Output the (X, Y) coordinate of the center of the cell containing the given text.  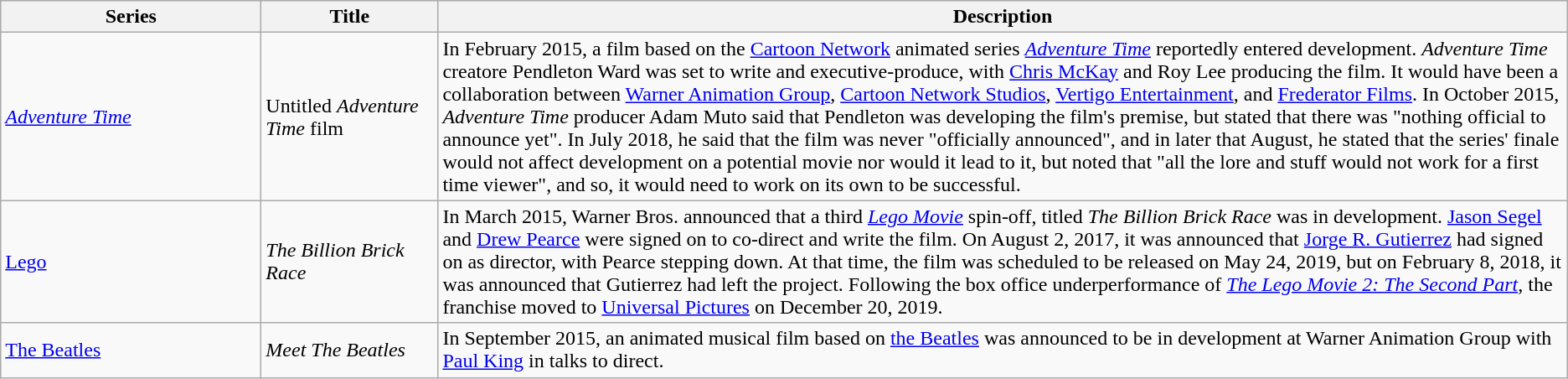
The Beatles (131, 350)
Untitled Adventure Time film (350, 117)
Description (1003, 17)
Series (131, 17)
Adventure Time (131, 117)
Title (350, 17)
Meet The Beatles (350, 350)
Lego (131, 262)
The Billion Brick Race (350, 262)
